Provide the (x, y) coordinate of the cell's center where the given text is located.  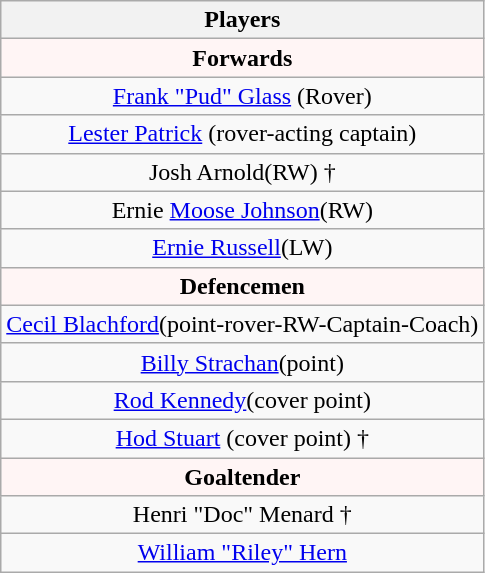
Cecil Blachford(point-rover-RW-Captain-Coach) (242, 324)
Frank "Pud" Glass (Rover) (242, 96)
Ernie Russell(LW) (242, 248)
Lester Patrick (rover-acting captain) (242, 134)
Billy Strachan(point) (242, 362)
Ernie Moose Johnson(RW) (242, 210)
Forwards (242, 58)
Hod Stuart (cover point) † (242, 438)
Players (242, 20)
William "Riley" Hern (242, 553)
Henri "Doc" Menard † (242, 515)
Josh Arnold(RW) † (242, 172)
Goaltender (242, 477)
Defencemen (242, 286)
Rod Kennedy(cover point) (242, 400)
